Find where the given text appears and provide that cell's center as (X, Y) coordinate. 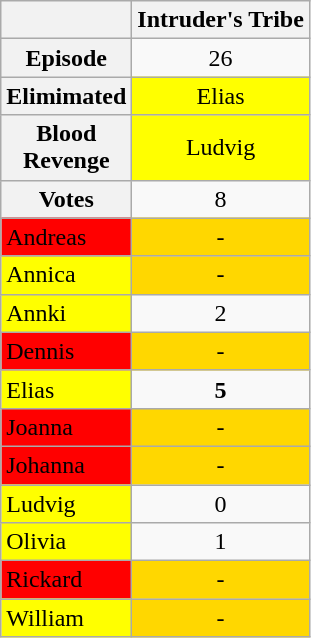
Votes (66, 199)
Annica (66, 275)
Intruder's Tribe (221, 20)
8 (221, 199)
2 (221, 313)
1 (221, 542)
Johanna (66, 465)
William (66, 618)
Annki (66, 313)
0 (221, 503)
Dennis (66, 351)
26 (221, 58)
Andreas (66, 237)
Episode (66, 58)
Rickard (66, 580)
Blood Revenge (66, 148)
Olivia (66, 542)
5 (221, 389)
Joanna (66, 427)
Elimimated (66, 96)
